Locate the cell with the specified text and output its [x, y] center coordinate. 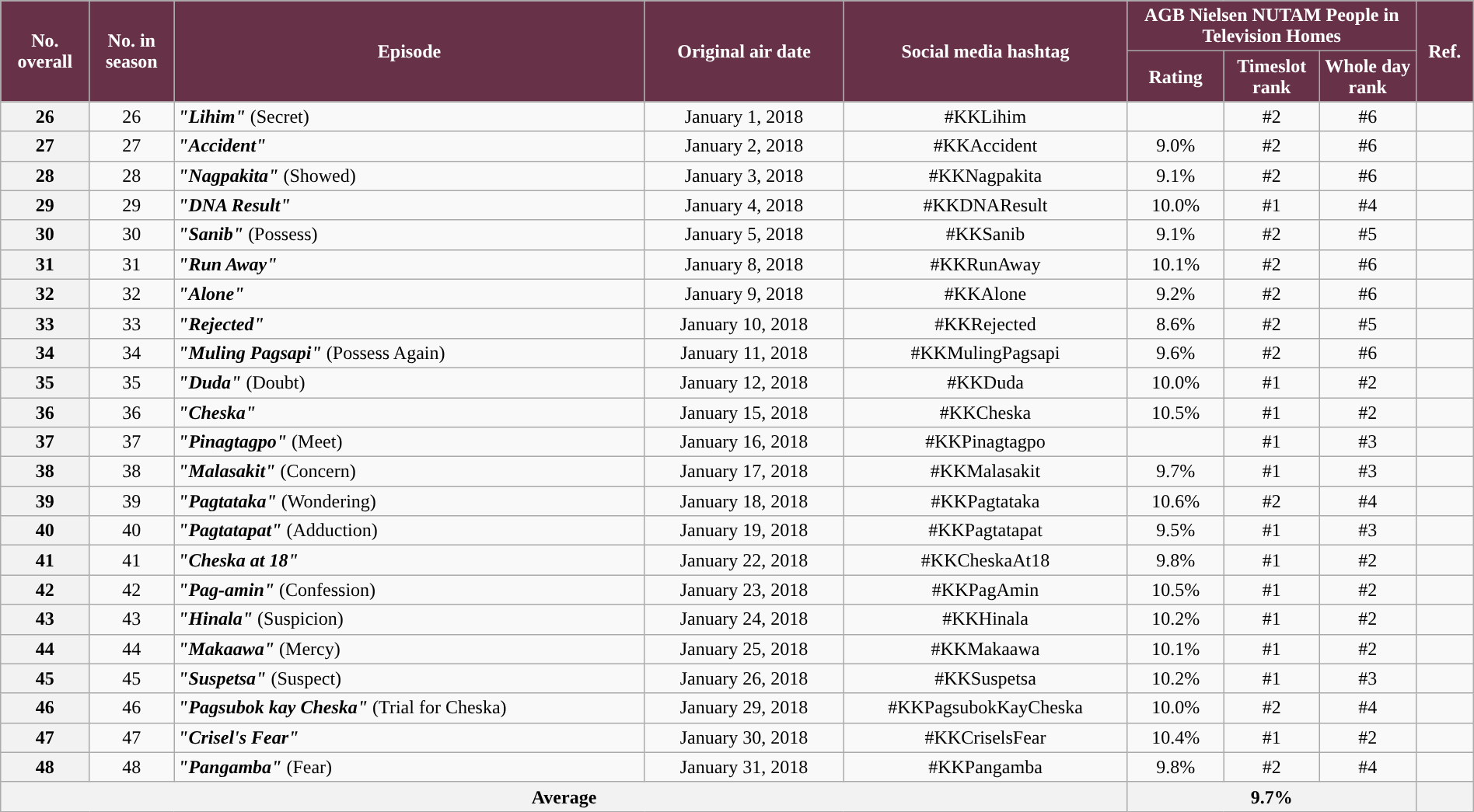
"DNA Result" [410, 205]
January 5, 2018 [743, 235]
#KKPinagtagpo [986, 442]
10.6% [1175, 501]
January 16, 2018 [743, 442]
#KKPagtataka [986, 501]
January 19, 2018 [743, 531]
Original air date [743, 51]
January 26, 2018 [743, 678]
9.5% [1175, 531]
January 29, 2018 [743, 708]
Average [564, 796]
"Lihim" (Secret) [410, 117]
Ref. [1444, 51]
January 18, 2018 [743, 501]
"Hinala" (Suspicion) [410, 619]
"Duda" (Doubt) [410, 382]
"Suspetsa" (Suspect) [410, 678]
No. inseason [132, 51]
"Cheska at 18" [410, 560]
"Crisel's Fear" [410, 737]
"Pinagtagpo" (Meet) [410, 442]
January 8, 2018 [743, 264]
"Sanib" (Possess) [410, 235]
#KKCheska [986, 413]
January 22, 2018 [743, 560]
#KKHinala [986, 619]
9.0% [1175, 146]
#KKDuda [986, 382]
9.6% [1175, 353]
"Pagsubok kay Cheska" (Trial for Cheska) [410, 708]
January 3, 2018 [743, 176]
8.6% [1175, 323]
January 24, 2018 [743, 619]
#KKSuspetsa [986, 678]
"Pag-amin" (Confession) [410, 590]
Social media hashtag [986, 51]
#KKPagsubokKayCheska [986, 708]
"Alone" [410, 294]
#KKPagtatapat [986, 531]
January 12, 2018 [743, 382]
#KKNagpakita [986, 176]
#KKRunAway [986, 264]
"Pagtataka" (Wondering) [410, 501]
#KKPagAmin [986, 590]
Whole dayrank [1368, 76]
#KKCriselsFear [986, 737]
Timeslotrank [1272, 76]
Rating [1175, 76]
January 17, 2018 [743, 472]
#KKMakaawa [986, 649]
#KKDNAResult [986, 205]
January 2, 2018 [743, 146]
January 25, 2018 [743, 649]
No.overall [45, 51]
"Run Away" [410, 264]
Episode [410, 51]
January 10, 2018 [743, 323]
January 1, 2018 [743, 117]
"Rejected" [410, 323]
January 15, 2018 [743, 413]
January 9, 2018 [743, 294]
#KKAccident [986, 146]
#KKRejected [986, 323]
#KKMulingPagsapi [986, 353]
9.2% [1175, 294]
#KKAlone [986, 294]
#KKCheskaAt18 [986, 560]
"Pangamba" (Fear) [410, 767]
"Pagtatapat" (Adduction) [410, 531]
"Accident" [410, 146]
January 11, 2018 [743, 353]
"Cheska" [410, 413]
#KKMalasakit [986, 472]
"Malasakit" (Concern) [410, 472]
January 31, 2018 [743, 767]
"Nagpakita" (Showed) [410, 176]
#KKLihim [986, 117]
January 4, 2018 [743, 205]
10.4% [1175, 737]
"Muling Pagsapi" (Possess Again) [410, 353]
AGB Nielsen NUTAM People in Television Homes [1272, 26]
#KKSanib [986, 235]
January 30, 2018 [743, 737]
#KKPangamba [986, 767]
"Makaawa" (Mercy) [410, 649]
January 23, 2018 [743, 590]
